Determine the [x, y] coordinate at the center of the cell enclosing the given text.  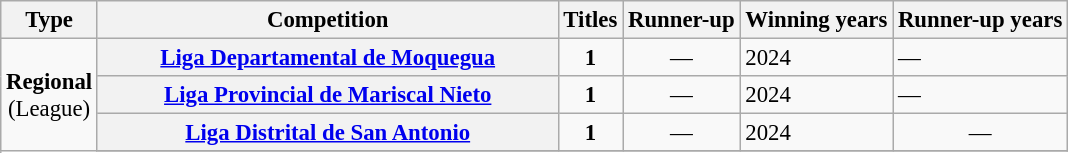
Competition [328, 20]
Regional(League) [50, 96]
Titles [590, 20]
Liga Provincial de Mariscal Nieto [328, 95]
Runner-up [682, 20]
Winning years [816, 20]
Liga Distrital de San Antonio [328, 133]
Liga Departamental de Moquegua [328, 58]
Type [50, 20]
Runner-up years [980, 20]
